Scan for the cell matching the given text and deliver its (x, y) coordinate at center. 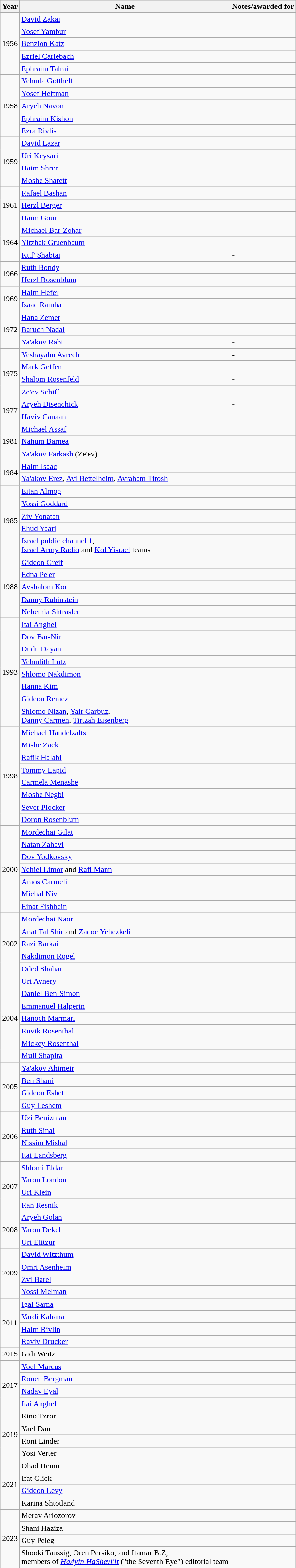
Benzion Katz (125, 44)
1984 (10, 472)
2009 (10, 1273)
Oded Shahar (125, 969)
Mickey Rosenthal (125, 1043)
2006 (10, 1136)
Ronen Bergman (125, 1379)
Emmanuel Halperin (125, 1006)
1961 (10, 205)
Itai Landsberg (125, 1155)
Rafik Halabi (125, 757)
Baruch Nadal (125, 329)
Uri Elitzur (125, 1242)
Ephraim Kishon (125, 118)
Doron Rosenblum (125, 820)
Natan Zahavi (125, 844)
Ephraim Talmi (125, 69)
1998 (10, 776)
Shlomo Nakdimon (125, 674)
2021 (10, 1484)
Nissim Mishal (125, 1143)
Gideon Eshet (125, 1093)
Amos Carmeli (125, 882)
Yosi Verter (125, 1453)
Ya'akov Farkash (Ze'ev) (125, 454)
Aryeh Disenchick (125, 404)
1972 (10, 329)
Vardi Kahana (125, 1317)
Hana Zemer (125, 317)
1975 (10, 373)
Gidi Weitz (125, 1354)
Mishe Zack (125, 745)
Rino Tzror (125, 1416)
1985 (10, 520)
Name (125, 7)
Haim Shrer (125, 168)
Shooki Taussig, Oren Persiko, and Itamar B.Z,members of HaAyin HaShevi'it ("the Seventh Eye") editorial team (125, 1557)
Carmela Menashe (125, 782)
Ruvik Rosenthal (125, 1031)
Omri Asenheim (125, 1267)
Yehudith Lutz (125, 662)
Gideon Greif (125, 562)
Ruth Sinai (125, 1130)
Aryeh Navon (125, 106)
Haviv Canaan (125, 417)
Eitan Almog (125, 491)
Year (10, 7)
2008 (10, 1230)
Dov Bar-Nir (125, 637)
2019 (10, 1435)
Anat Tal Shir and Zadoc Yehezkeli (125, 931)
2017 (10, 1385)
Nahum Barnea (125, 441)
Yaron Dekel (125, 1230)
Yael Dan (125, 1429)
Ezriel Carlebach (125, 56)
Einat Fishbein (125, 906)
Michael Assaf (125, 429)
Yaron London (125, 1180)
Yehuda Gotthelf (125, 81)
Israel public channel 1,Israel Army Radio and Kol Yisrael teams (125, 545)
Hanna Kim (125, 686)
Yoel Marcus (125, 1367)
2007 (10, 1186)
2005 (10, 1087)
Michael Bar-Zohar (125, 230)
Merav Arlozorov (125, 1515)
Yitzhak Gruenbaum (125, 243)
Uzi Benizman (125, 1118)
Muli Shapira (125, 1056)
1977 (10, 410)
Karina Shtotland (125, 1503)
2004 (10, 1018)
Gideon Remez (125, 699)
Yeshayahu Avrech (125, 354)
Nadav Eyal (125, 1391)
Gideon Levy (125, 1491)
Rafael Bashan (125, 193)
Michal Niv (125, 894)
Yossi Goddard (125, 504)
Igal Sarna (125, 1304)
Ehud Yaari (125, 528)
Hanoch Marmari (125, 1018)
Ran Resnik (125, 1205)
Yosef Heftman (125, 93)
Shalom Rosenfeld (125, 379)
2000 (10, 869)
Guy Peleg (125, 1540)
David Lazar (125, 143)
1956 (10, 44)
1966 (10, 274)
Dov Yodkovsky (125, 857)
Ziv Yonatan (125, 516)
2015 (10, 1354)
Danny Rubinstein (125, 600)
Raviv Drucker (125, 1341)
Isaac Ramba (125, 305)
2023 (10, 1539)
Yossi Melman (125, 1292)
Herzl Berger (125, 205)
Tommy Lapid (125, 770)
Uri Klein (125, 1192)
Ifat Glick (125, 1478)
Nehemia Shtrasler (125, 612)
Ruth Bondy (125, 267)
Uri Avnery (125, 981)
1959 (10, 162)
Yosef Yambur (125, 31)
Guy Leshem (125, 1105)
1993 (10, 672)
Nakdimon Rogel (125, 956)
Haim Gouri (125, 218)
Haim Isaac (125, 466)
Avshalom Kor (125, 587)
Mordechai Naor (125, 919)
Zvi Barel (125, 1279)
Shlomo Nizan, Yair Garbuz,Danny Carmen, Tirtzah Eisenberg (125, 716)
Roni Linder (125, 1441)
Aryeh Golan (125, 1217)
Herzl Rosenblum (125, 280)
2011 (10, 1323)
Sever Plocker (125, 807)
Ben Shani (125, 1080)
Moshe Sharett (125, 181)
David Zakai (125, 19)
1981 (10, 441)
Moshe Negbi (125, 795)
Yehiel Limor and Rafi Mann (125, 869)
Haim Rivlin (125, 1329)
Mark Geffen (125, 367)
Mordechai Gilat (125, 832)
Ya'akov Erez, Avi Bettelheim, Avraham Tirosh (125, 479)
Shani Haziza (125, 1528)
Uri Keysari (125, 156)
Razi Barkai (125, 944)
Edna Pe'er (125, 575)
Ezra Rivlis (125, 131)
Ya'akov Ahimeir (125, 1068)
Daniel Ben-Simon (125, 994)
Haim Hefer (125, 292)
1964 (10, 243)
Ohad Hemo (125, 1466)
Dudu Dayan (125, 649)
Notes/awarded for (263, 7)
1969 (10, 298)
Ya'akov Rabi (125, 342)
1988 (10, 587)
2002 (10, 944)
Shlomi Eldar (125, 1167)
Ze'ev Schiff (125, 392)
David Witzthum (125, 1255)
1958 (10, 106)
Kuf' Shabtai (125, 255)
Michael Handelzalts (125, 732)
